Pinpoint the cell where the given text exists, returning its (x, y) midpoint coordinate. 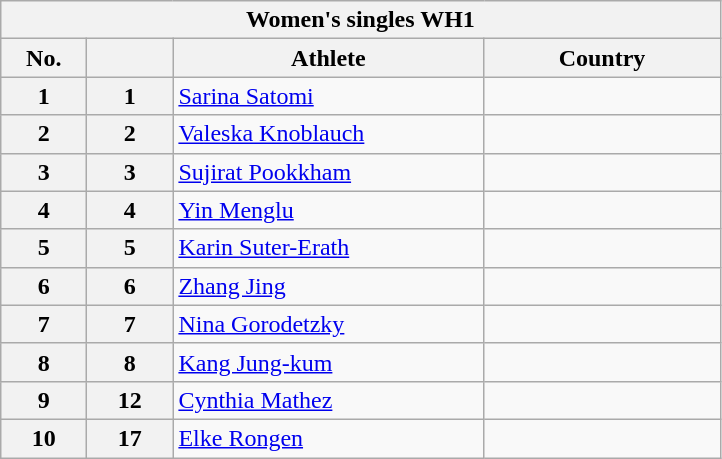
No. (44, 58)
10 (44, 438)
Zhang Jing (328, 286)
Women's singles WH1 (360, 20)
Karin Suter-Erath (328, 248)
Valeska Knoblauch (328, 134)
Country (602, 58)
Sujirat Pookkham (328, 172)
12 (130, 400)
Cynthia Mathez (328, 400)
Nina Gorodetzky (328, 324)
Kang Jung-kum (328, 362)
Elke Rongen (328, 438)
Yin Menglu (328, 210)
Athlete (328, 58)
17 (130, 438)
9 (44, 400)
Sarina Satomi (328, 96)
